For the text-containing cell, return its midpoint in (x, y) coordinate format. 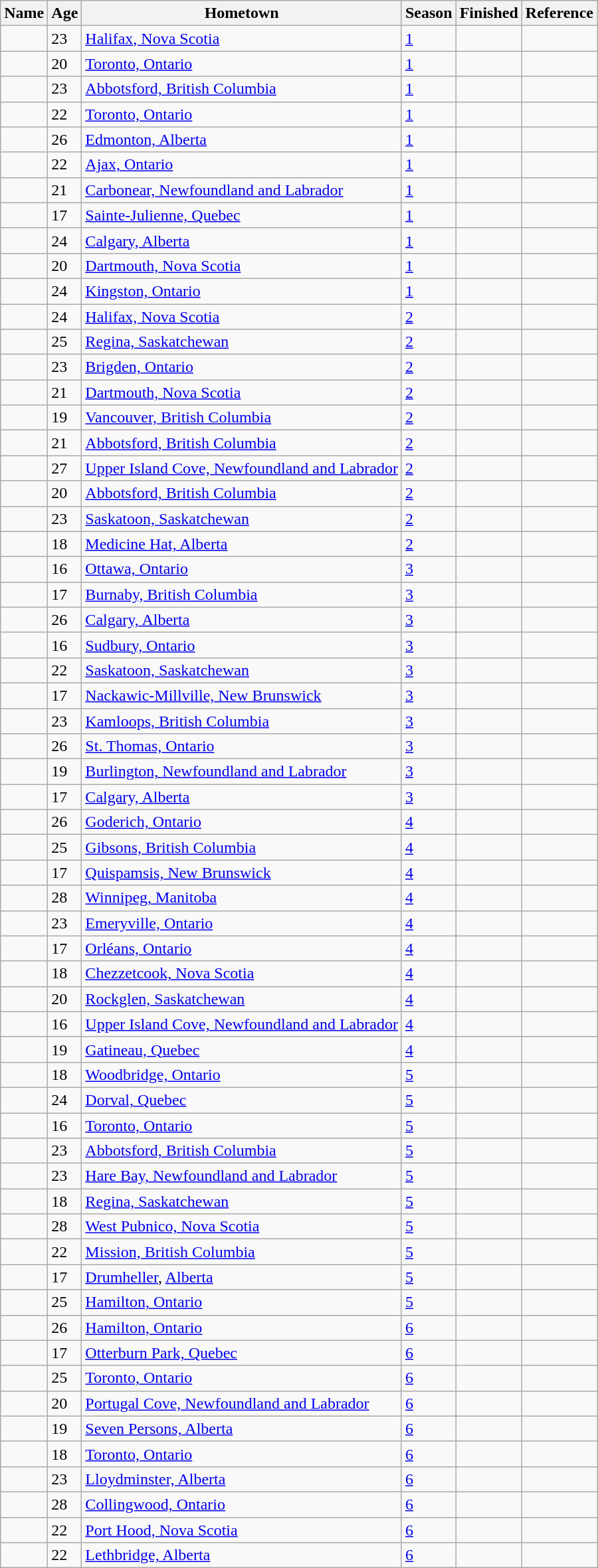
Quispamsis, New Brunswick (242, 873)
Goderich, Ontario (242, 822)
Port Hood, Nova Scotia (242, 1529)
West Pubnico, Nova Scotia (242, 1227)
Finished (489, 13)
Gibsons, British Columbia (242, 847)
Vancouver, British Columbia (242, 418)
Hometown (242, 13)
Edmonton, Alberta (242, 139)
Burnaby, British Columbia (242, 594)
Nackawic-Millville, New Brunswick (242, 695)
Collingwood, Ontario (242, 1504)
Lloydminster, Alberta (242, 1479)
Orléans, Ontario (242, 948)
Lethbridge, Alberta (242, 1555)
Carbonear, Newfoundland and Labrador (242, 190)
St. Thomas, Ontario (242, 746)
Seven Persons, Alberta (242, 1429)
Portugal Cove, Newfoundland and Labrador (242, 1403)
27 (65, 468)
Season (429, 13)
Kamloops, British Columbia (242, 721)
Reference (559, 13)
Rockglen, Saskatchewan (242, 999)
Name (24, 13)
Winnipeg, Manitoba (242, 898)
Sainte-Julienne, Quebec (242, 215)
Ajax, Ontario (242, 165)
Chezzetcook, Nova Scotia (242, 974)
Brigden, Ontario (242, 367)
Sudbury, Ontario (242, 645)
Otterburn Park, Quebec (242, 1353)
Emeryville, Ontario (242, 923)
Dorval, Quebec (242, 1100)
Burlington, Newfoundland and Labrador (242, 772)
Mission, British Columbia (242, 1252)
Kingston, Ontario (242, 291)
Gatineau, Quebec (242, 1049)
Hare Bay, Newfoundland and Labrador (242, 1176)
Ottawa, Ontario (242, 569)
Drumheller, Alberta (242, 1277)
Age (65, 13)
Medicine Hat, Alberta (242, 544)
Woodbridge, Ontario (242, 1075)
